Identify which cell holds the provided text, then report its (x, y) central coordinate. 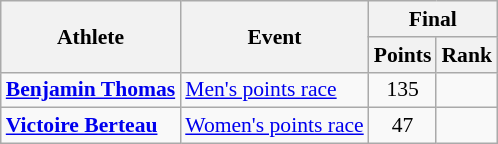
47 (403, 126)
135 (403, 90)
Men's points race (274, 90)
Points (403, 55)
Final (433, 19)
Athlete (90, 36)
Victoire Berteau (90, 126)
Rank (466, 55)
Event (274, 36)
Benjamin Thomas (90, 90)
Women's points race (274, 126)
